Pinpoint the cell where the given text exists, returning its [X, Y] midpoint coordinate. 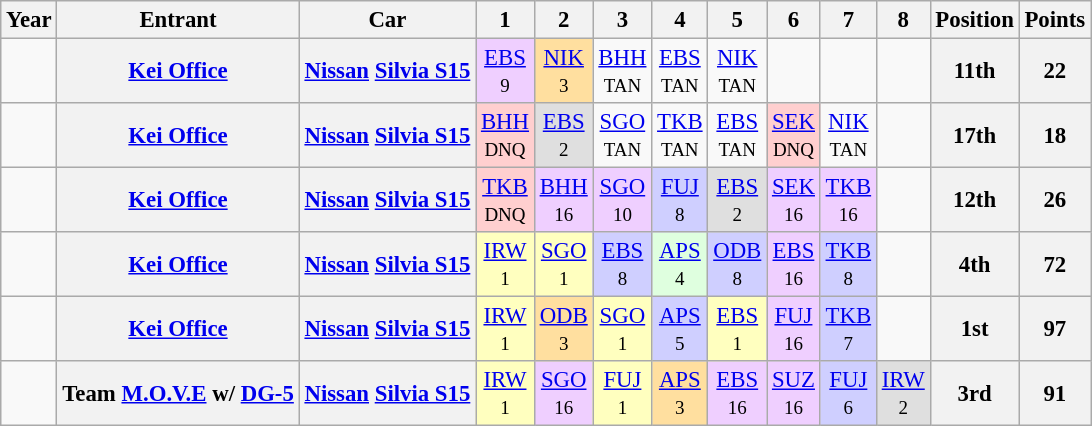
EBS8 [622, 264]
TKBDNQ [506, 200]
17th [974, 136]
SGOTAN [622, 136]
4th [974, 264]
BHHTAN [622, 72]
1 [506, 20]
Year [29, 20]
2 [564, 20]
ODB8 [738, 264]
TKB7 [848, 330]
EBS9 [506, 72]
EBS1 [738, 330]
FUJ16 [794, 330]
6 [794, 20]
Position [974, 20]
SGO10 [622, 200]
7 [848, 20]
Entrant [178, 20]
Car [387, 20]
BHHDNQ [506, 136]
12th [974, 200]
97 [1054, 330]
APS5 [680, 330]
TKB8 [848, 264]
3 [622, 20]
26 [1054, 200]
18 [1054, 136]
8 [903, 20]
SEKDNQ [794, 136]
4 [680, 20]
SEK16 [794, 200]
22 [1054, 72]
5 [738, 20]
ODB3 [564, 330]
72 [1054, 264]
TKBTAN [680, 136]
1st [974, 330]
NIK3 [564, 72]
BHH16 [564, 200]
11th [974, 72]
TKB16 [848, 200]
FUJ8 [680, 200]
EBS16 [794, 264]
Points [1054, 20]
APS4 [680, 264]
